Locate the cell with the specified text and output its [X, Y] center coordinate. 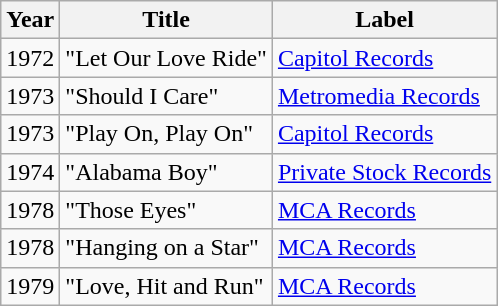
1974 [30, 172]
Title [166, 20]
"Should I Care" [166, 96]
"Love, Hit and Run" [166, 286]
1972 [30, 58]
"Hanging on a Star" [166, 248]
Year [30, 20]
"Alabama Boy" [166, 172]
1979 [30, 286]
Private Stock Records [384, 172]
Metromedia Records [384, 96]
Label [384, 20]
"Let Our Love Ride" [166, 58]
"Those Eyes" [166, 210]
"Play On, Play On" [166, 134]
